Scan for the cell matching the given text and deliver its [X, Y] coordinate at center. 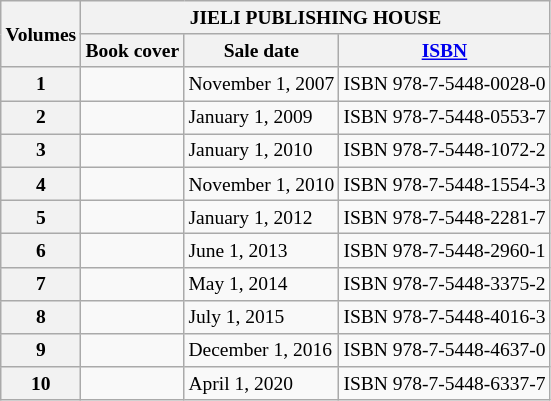
April 1, 2020 [262, 384]
6 [41, 250]
ISBN 978-7-5448-2960-1 [444, 250]
Volumes [41, 34]
ISBN 978-7-5448-1072-2 [444, 150]
7 [41, 284]
1 [41, 84]
10 [41, 384]
January 1, 2010 [262, 150]
ISBN 978-7-5448-0553-7 [444, 118]
8 [41, 316]
January 1, 2012 [262, 216]
5 [41, 216]
ISBN 978-7-5448-3375-2 [444, 284]
4 [41, 184]
January 1, 2009 [262, 118]
9 [41, 350]
ISBN 978-7-5448-2281-7 [444, 216]
June 1, 2013 [262, 250]
ISBN 978-7-5448-4637-0 [444, 350]
ISBN [444, 50]
ISBN 978-7-5448-6337-7 [444, 384]
3 [41, 150]
ISBN 978-7-5448-1554-3 [444, 184]
ISBN 978-7-5448-4016-3 [444, 316]
November 1, 2007 [262, 84]
ISBN 978-7-5448-0028-0 [444, 84]
December 1, 2016 [262, 350]
Book cover [132, 50]
November 1, 2010 [262, 184]
JIELI PUBLISHING HOUSE [316, 18]
Sale date [262, 50]
May 1, 2014 [262, 284]
July 1, 2015 [262, 316]
2 [41, 118]
